Provide the [x, y] coordinate of the cell's center where the given text is located.  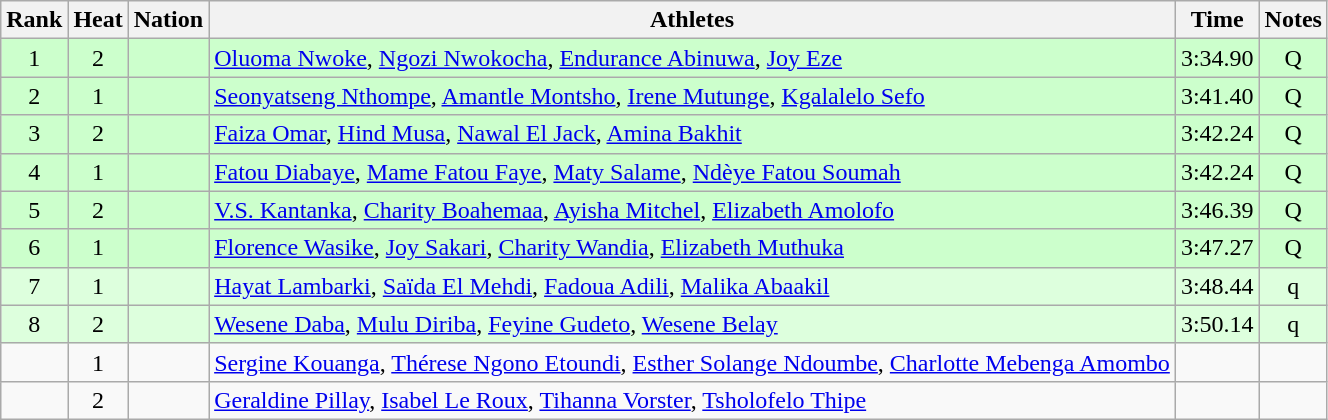
Florence Wasike, Joy Sakari, Charity Wandia, Elizabeth Muthuka [692, 248]
Notes [1293, 20]
Athletes [692, 20]
Hayat Lambarki, Saïda El Mehdi, Fadoua Adili, Malika Abaakil [692, 286]
Time [1217, 20]
6 [34, 248]
Rank [34, 20]
4 [34, 172]
Oluoma Nwoke, Ngozi Nwokocha, Endurance Abinuwa, Joy Eze [692, 58]
Nation [168, 20]
Sergine Kouanga, Thérese Ngono Etoundi, Esther Solange Ndoumbe, Charlotte Mebenga Amombo [692, 362]
3 [34, 134]
3:47.27 [1217, 248]
Heat [98, 20]
Faiza Omar, Hind Musa, Nawal El Jack, Amina Bakhit [692, 134]
3:34.90 [1217, 58]
7 [34, 286]
Wesene Daba, Mulu Diriba, Feyine Gudeto, Wesene Belay [692, 324]
5 [34, 210]
8 [34, 324]
Geraldine Pillay, Isabel Le Roux, Tihanna Vorster, Tsholofelo Thipe [692, 400]
3:48.44 [1217, 286]
3:46.39 [1217, 210]
3:41.40 [1217, 96]
Fatou Diabaye, Mame Fatou Faye, Maty Salame, Ndèye Fatou Soumah [692, 172]
3:50.14 [1217, 324]
Seonyatseng Nthompe, Amantle Montsho, Irene Mutunge, Kgalalelo Sefo [692, 96]
V.S. Kantanka, Charity Boahemaa, Ayisha Mitchel, Elizabeth Amolofo [692, 210]
